For the text-containing cell, return its midpoint in (x, y) coordinate format. 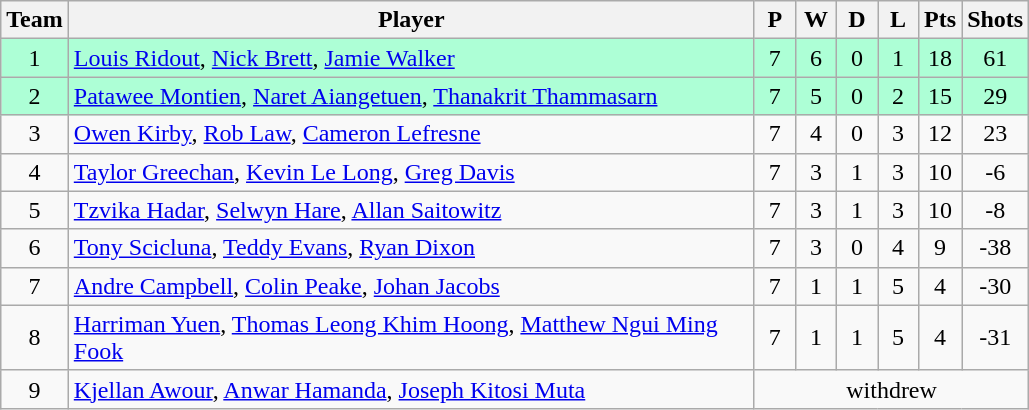
L (898, 20)
18 (940, 58)
Tony Scicluna, Teddy Evans, Ryan Dixon (411, 248)
Shots (996, 20)
withdrew (891, 389)
Owen Kirby, Rob Law, Cameron Lefresne (411, 134)
Team (35, 20)
P (774, 20)
8 (35, 338)
29 (996, 96)
-31 (996, 338)
-38 (996, 248)
61 (996, 58)
Patawee Montien, Naret Aiangetuen, Thanakrit Thammasarn (411, 96)
Andre Campbell, Colin Peake, Johan Jacobs (411, 286)
D (856, 20)
-8 (996, 210)
Kjellan Awour, Anwar Hamanda, Joseph Kitosi Muta (411, 389)
-30 (996, 286)
Player (411, 20)
Taylor Greechan, Kevin Le Long, Greg Davis (411, 172)
Tzvika Hadar, Selwyn Hare, Allan Saitowitz (411, 210)
15 (940, 96)
W (816, 20)
Pts (940, 20)
12 (940, 134)
Louis Ridout, Nick Brett, Jamie Walker (411, 58)
-6 (996, 172)
Harriman Yuen, Thomas Leong Khim Hoong, Matthew Ngui Ming Fook (411, 338)
23 (996, 134)
